Search for the cell housing the specified text and yield its (X, Y) center coordinate. 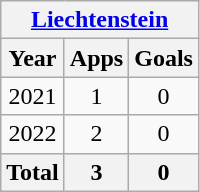
Total (33, 172)
Apps (96, 58)
Goals (164, 58)
Liechtenstein (100, 20)
Year (33, 58)
2021 (33, 96)
3 (96, 172)
1 (96, 96)
2022 (33, 134)
2 (96, 134)
